Determine the (X, Y) coordinate at the center of the cell enclosing the given text.  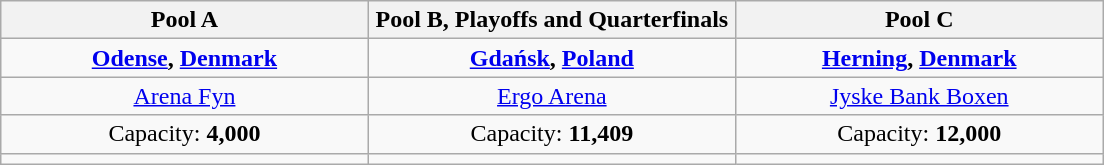
Capacity: 11,409 (552, 134)
Gdańsk, Poland (552, 58)
Ergo Arena (552, 96)
Capacity: 12,000 (920, 134)
Herning, Denmark (920, 58)
Odense, Denmark (184, 58)
Pool B, Playoffs and Quarterfinals (552, 20)
Capacity: 4,000 (184, 134)
Arena Fyn (184, 96)
Pool C (920, 20)
Pool A (184, 20)
Jyske Bank Boxen (920, 96)
